Output the [X, Y] coordinate of the center of the cell containing the given text.  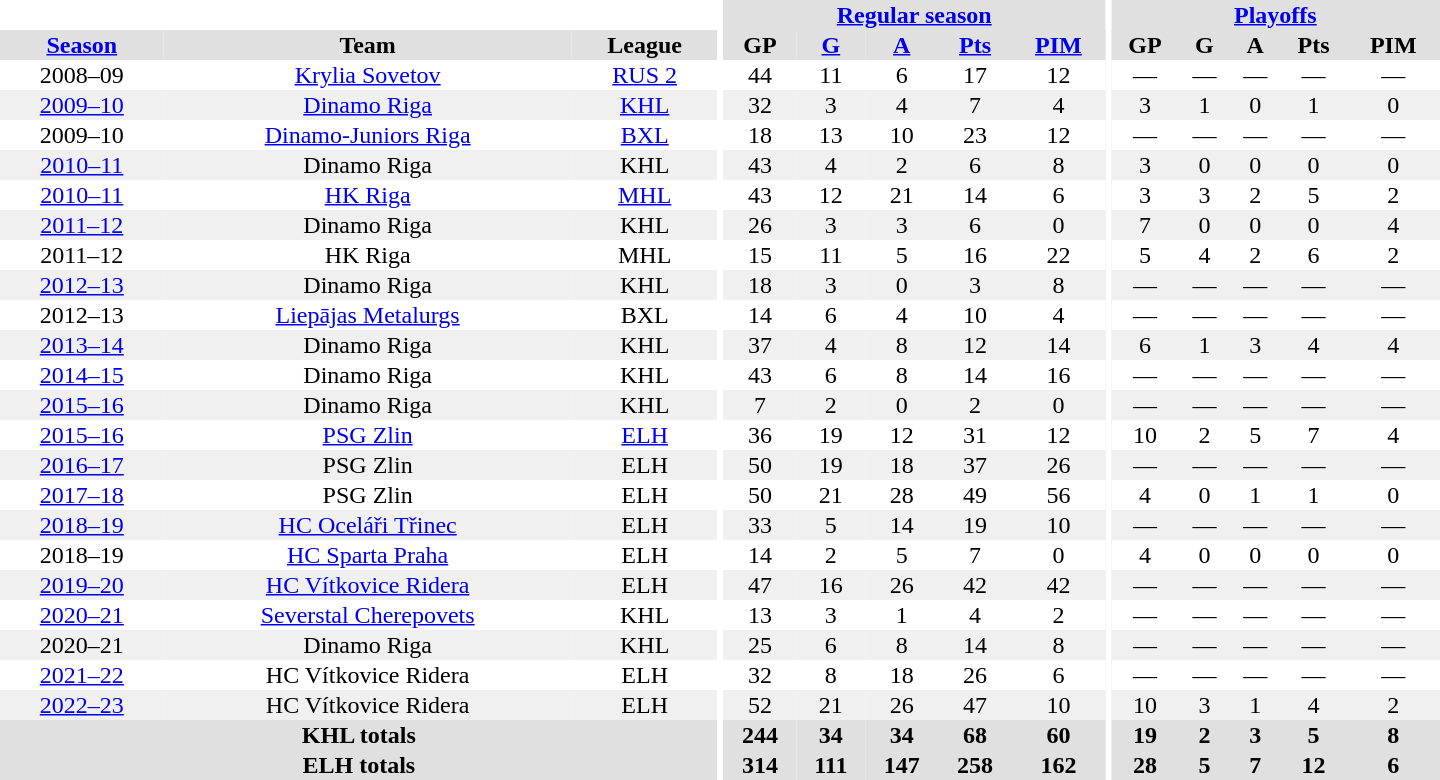
25 [760, 645]
HC Sparta Praha [368, 555]
ELH totals [359, 765]
2017–18 [82, 495]
2019–20 [82, 585]
Liepājas Metalurgs [368, 315]
2016–17 [82, 465]
Dinamo-Juniors Riga [368, 135]
68 [974, 735]
23 [974, 135]
2013–14 [82, 345]
RUS 2 [645, 75]
244 [760, 735]
Season [82, 45]
Severstal Cherepovets [368, 615]
33 [760, 525]
2021–22 [82, 675]
314 [760, 765]
147 [902, 765]
Regular season [914, 15]
36 [760, 435]
56 [1058, 495]
KHL totals [359, 735]
15 [760, 255]
31 [974, 435]
162 [1058, 765]
60 [1058, 735]
258 [974, 765]
2014–15 [82, 375]
111 [831, 765]
Team [368, 45]
Krylia Sovetov [368, 75]
HC Oceláři Třinec [368, 525]
44 [760, 75]
Playoffs [1276, 15]
22 [1058, 255]
52 [760, 705]
2008–09 [82, 75]
49 [974, 495]
League [645, 45]
2022–23 [82, 705]
17 [974, 75]
